Find where the given text appears and provide that cell's center as [x, y] coordinate. 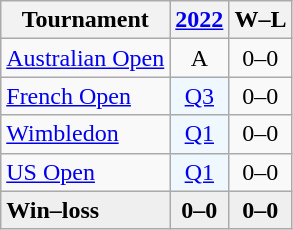
US Open [86, 172]
French Open [86, 96]
W–L [260, 20]
A [200, 58]
Win–loss [86, 210]
2022 [200, 20]
Wimbledon [86, 134]
Tournament [86, 20]
Australian Open [86, 58]
Q3 [200, 96]
